Find where the given text appears and provide that cell's center as (X, Y) coordinate. 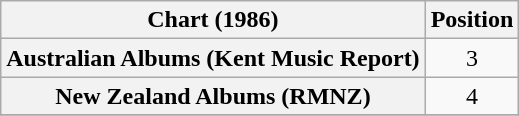
3 (472, 58)
Position (472, 20)
New Zealand Albums (RMNZ) (213, 96)
Australian Albums (Kent Music Report) (213, 58)
Chart (1986) (213, 20)
4 (472, 96)
